Scan for the cell matching the given text and deliver its [X, Y] coordinate at center. 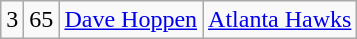
Atlanta Hawks [280, 20]
3 [12, 20]
Dave Hoppen [131, 20]
65 [42, 20]
